Extract the [X, Y] coordinate from the center of the cell holding the provided text.  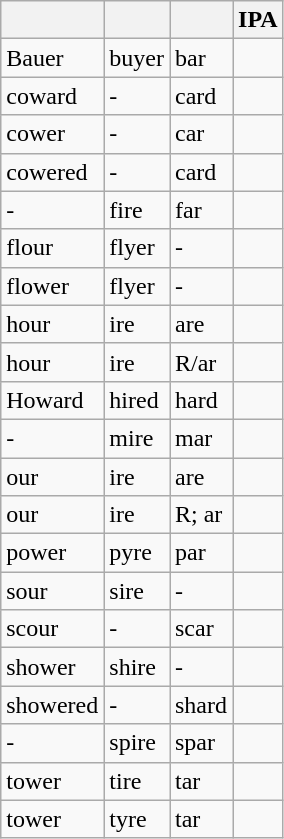
coward [52, 96]
Howard [52, 400]
car [202, 134]
cowered [52, 172]
bar [202, 58]
fire [137, 210]
far [202, 210]
mar [202, 438]
sire [137, 591]
R; ar [202, 515]
tire [137, 781]
cower [52, 134]
tyre [137, 819]
showered [52, 705]
sour [52, 591]
shire [137, 667]
R/ar [202, 362]
hard [202, 400]
flower [52, 286]
IPA [258, 20]
par [202, 553]
Bauer [52, 58]
scar [202, 629]
pyre [137, 553]
buyer [137, 58]
shower [52, 667]
scour [52, 629]
mire [137, 438]
spire [137, 743]
spar [202, 743]
hired [137, 400]
shard [202, 705]
flour [52, 248]
power [52, 553]
